Identify which cell holds the provided text, then report its (x, y) central coordinate. 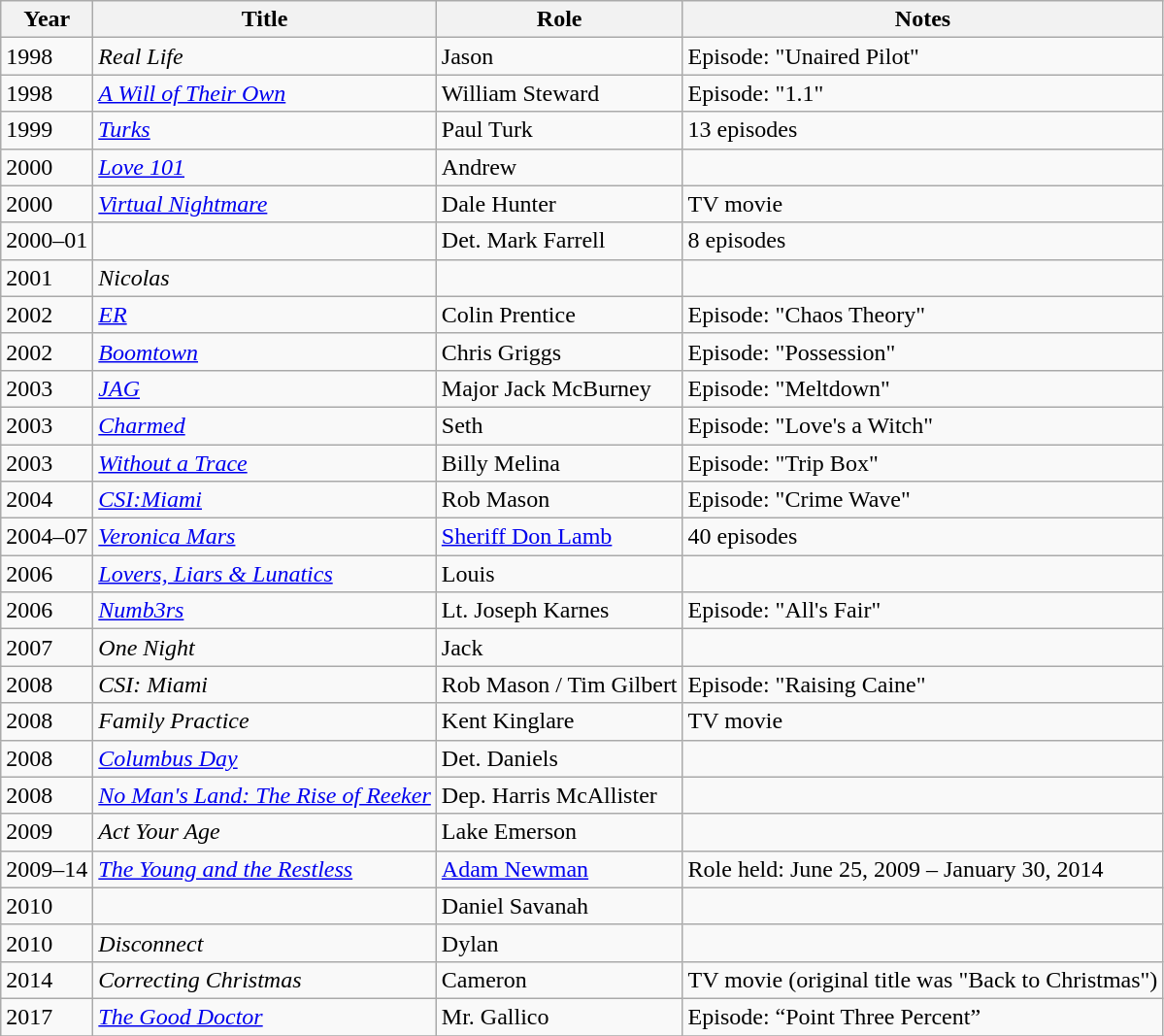
Lt. Joseph Karnes (559, 611)
The Good Doctor (264, 1017)
TV movie (original title was "Back to Christmas") (922, 980)
ER (264, 315)
Family Practice (264, 721)
Episode: "Love's a Witch" (922, 425)
Boomtown (264, 351)
Virtual Nightmare (264, 204)
1999 (47, 130)
The Young and the Restless (264, 869)
Colin Prentice (559, 315)
A Will of Their Own (264, 93)
Disconnect (264, 943)
Seth (559, 425)
One Night (264, 648)
Det. Mark Farrell (559, 241)
Correcting Christmas (264, 980)
Jason (559, 56)
Det. Daniels (559, 758)
Mr. Gallico (559, 1017)
2000–01 (47, 241)
13 episodes (922, 130)
CSI:Miami (264, 500)
Adam Newman (559, 869)
Jack (559, 648)
Episode: "Trip Box" (922, 463)
Charmed (264, 425)
Sheriff Don Lamb (559, 537)
Year (47, 19)
Real Life (264, 56)
Role held: June 25, 2009 – January 30, 2014 (922, 869)
2004 (47, 500)
Episode: "Unaired Pilot" (922, 56)
Veronica Mars (264, 537)
Title (264, 19)
Chris Griggs (559, 351)
2001 (47, 278)
Daniel Savanah (559, 906)
Episode: "1.1" (922, 93)
Role (559, 19)
Rob Mason / Tim Gilbert (559, 685)
2014 (47, 980)
Episode: "Chaos Theory" (922, 315)
Lake Emerson (559, 832)
Dylan (559, 943)
No Man's Land: The Rise of Reeker (264, 795)
Paul Turk (559, 130)
40 episodes (922, 537)
Without a Trace (264, 463)
Billy Melina (559, 463)
JAG (264, 388)
Notes (922, 19)
2004–07 (47, 537)
Episode: "Meltdown" (922, 388)
2009 (47, 832)
Dep. Harris McAllister (559, 795)
2007 (47, 648)
Dale Hunter (559, 204)
Episode: “Point Three Percent” (922, 1017)
Major Jack McBurney (559, 388)
2017 (47, 1017)
Episode: "All's Fair" (922, 611)
Love 101 (264, 167)
2009–14 (47, 869)
Louis (559, 574)
Episode: "Possession" (922, 351)
Kent Kinglare (559, 721)
William Steward (559, 93)
Numb3rs (264, 611)
Turks (264, 130)
Act Your Age (264, 832)
Rob Mason (559, 500)
Lovers, Liars & Lunatics (264, 574)
Cameron (559, 980)
Nicolas (264, 278)
Episode: "Raising Caine" (922, 685)
CSI: Miami (264, 685)
8 episodes (922, 241)
Episode: "Crime Wave" (922, 500)
Andrew (559, 167)
Columbus Day (264, 758)
